Locate the cell with the specified text and output its [X, Y] center coordinate. 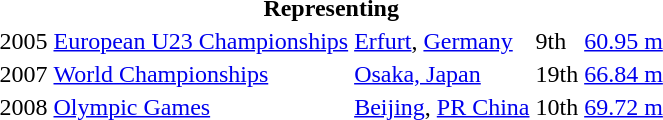
European U23 Championships [201, 41]
Erfurt, Germany [442, 41]
Osaka, Japan [442, 74]
World Championships [201, 74]
9th [557, 41]
19th [557, 74]
